Search for the cell housing the specified text and yield its [X, Y] center coordinate. 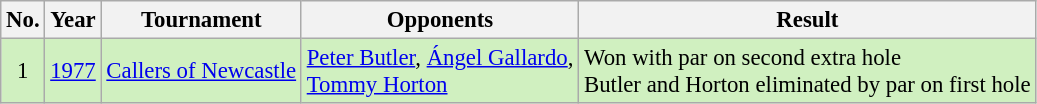
Result [808, 20]
Won with par on second extra holeButler and Horton eliminated by par on first hole [808, 72]
Opponents [440, 20]
1977 [73, 72]
Peter Butler, Ángel Gallardo, Tommy Horton [440, 72]
1 [23, 72]
Year [73, 20]
Tournament [201, 20]
Callers of Newcastle [201, 72]
No. [23, 20]
